Extract the [x, y] coordinate from the center of the cell holding the provided text.  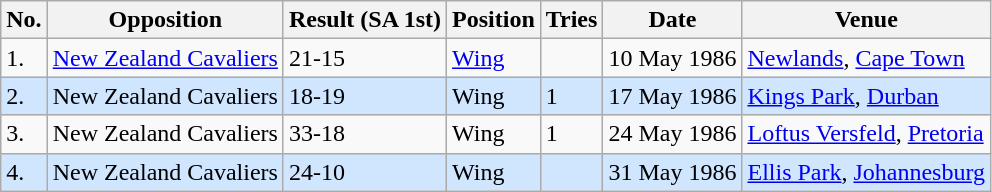
Position [494, 20]
17 May 1986 [672, 96]
3. [24, 134]
21-15 [364, 58]
4. [24, 172]
Kings Park, Durban [866, 96]
Loftus Versfeld, Pretoria [866, 134]
24 May 1986 [672, 134]
2. [24, 96]
No. [24, 20]
Opposition [165, 20]
Result (SA 1st) [364, 20]
24-10 [364, 172]
10 May 1986 [672, 58]
Newlands, Cape Town [866, 58]
1. [24, 58]
31 May 1986 [672, 172]
Ellis Park, Johannesburg [866, 172]
Tries [572, 20]
33-18 [364, 134]
Venue [866, 20]
18-19 [364, 96]
Date [672, 20]
